Locate the cell with the specified text and output its (x, y) center coordinate. 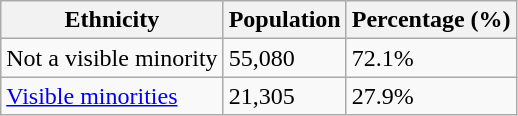
Not a visible minority (112, 58)
Visible minorities (112, 96)
72.1% (431, 58)
Ethnicity (112, 20)
21,305 (284, 96)
27.9% (431, 96)
Percentage (%) (431, 20)
Population (284, 20)
55,080 (284, 58)
